Provide the [X, Y] coordinate of the cell's center where the given text is located.  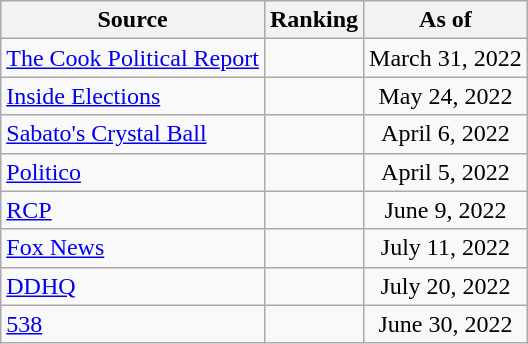
The Cook Political Report [133, 58]
July 20, 2022 [446, 286]
June 30, 2022 [446, 324]
As of [446, 20]
Inside Elections [133, 96]
Sabato's Crystal Ball [133, 134]
RCP [133, 210]
April 6, 2022 [446, 134]
Politico [133, 172]
May 24, 2022 [446, 96]
April 5, 2022 [446, 172]
July 11, 2022 [446, 248]
Ranking [314, 20]
March 31, 2022 [446, 58]
Source [133, 20]
Fox News [133, 248]
DDHQ [133, 286]
June 9, 2022 [446, 210]
538 [133, 324]
